Identify which cell holds the provided text, then report its [X, Y] central coordinate. 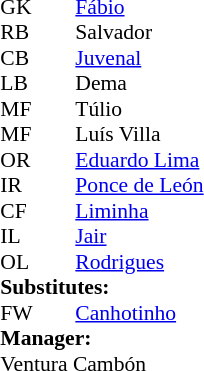
OL [19, 262]
CB [19, 58]
Liminha [139, 211]
Eduardo Lima [139, 160]
Substitutes: [102, 287]
IR [19, 185]
Ponce de León [139, 185]
LB [19, 83]
Juvenal [139, 58]
Manager: [102, 339]
FW [19, 313]
Salvador [139, 33]
Canhotinho [139, 313]
Jair [139, 237]
Túlio [139, 109]
OR [19, 160]
Luís Villa [139, 135]
Dema [139, 83]
CF [19, 211]
Rodrigues [139, 262]
RB [19, 33]
IL [19, 237]
